Locate the cell with the specified text and output its (x, y) center coordinate. 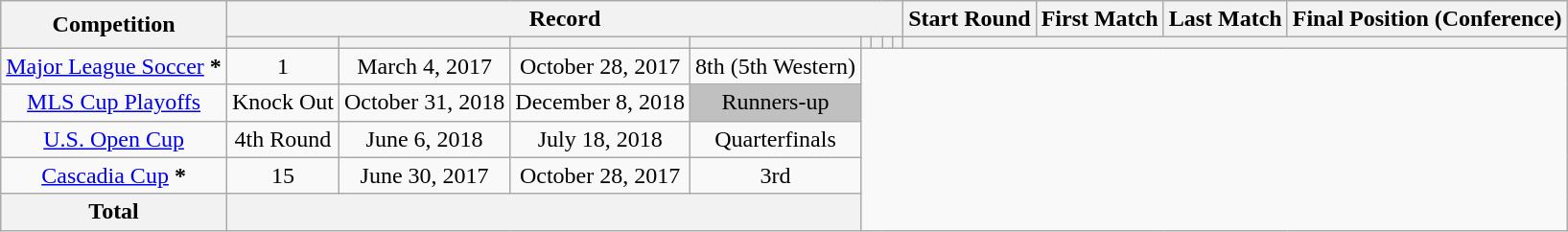
Final Position (Conference) (1427, 19)
8th (5th Western) (775, 66)
Cascadia Cup * (114, 175)
Major League Soccer * (114, 66)
Total (114, 212)
Runners-up (775, 103)
MLS Cup Playoffs (114, 103)
July 18, 2018 (600, 139)
June 30, 2017 (424, 175)
Start Round (970, 19)
3rd (775, 175)
First Match (1099, 19)
15 (282, 175)
December 8, 2018 (600, 103)
Competition (114, 25)
Record (564, 19)
U.S. Open Cup (114, 139)
Quarterfinals (775, 139)
June 6, 2018 (424, 139)
October 31, 2018 (424, 103)
Last Match (1226, 19)
4th Round (282, 139)
March 4, 2017 (424, 66)
1 (282, 66)
Knock Out (282, 103)
